For the text-containing cell, return its midpoint in (X, Y) coordinate format. 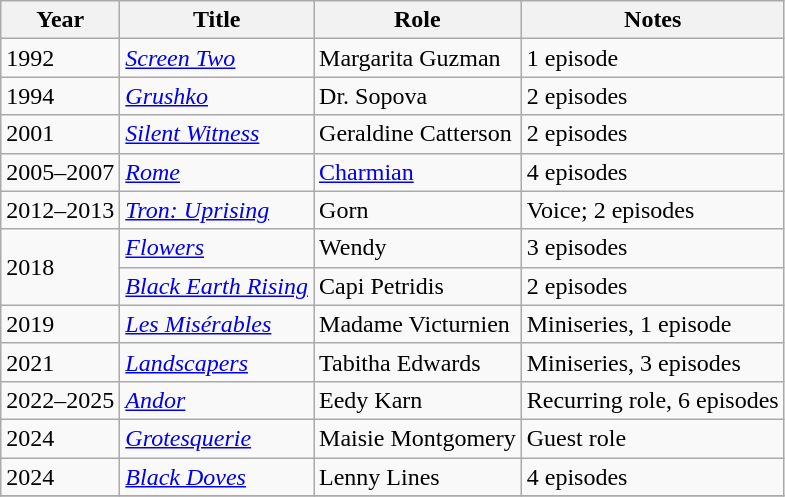
2019 (60, 324)
2021 (60, 362)
Guest role (652, 438)
Recurring role, 6 episodes (652, 400)
3 episodes (652, 248)
Rome (217, 172)
2018 (60, 267)
Charmian (418, 172)
Tabitha Edwards (418, 362)
Eedy Karn (418, 400)
Tron: Uprising (217, 210)
Miniseries, 3 episodes (652, 362)
Les Misérables (217, 324)
Geraldine Catterson (418, 134)
Black Doves (217, 477)
Wendy (418, 248)
Year (60, 20)
Landscapers (217, 362)
Black Earth Rising (217, 286)
Flowers (217, 248)
Dr. Sopova (418, 96)
2012–2013 (60, 210)
Andor (217, 400)
Role (418, 20)
Capi Petridis (418, 286)
1994 (60, 96)
Miniseries, 1 episode (652, 324)
Screen Two (217, 58)
Title (217, 20)
Madame Victurnien (418, 324)
1992 (60, 58)
Notes (652, 20)
Maisie Montgomery (418, 438)
2005–2007 (60, 172)
Voice; 2 episodes (652, 210)
Grotesquerie (217, 438)
2022–2025 (60, 400)
1 episode (652, 58)
Gorn (418, 210)
Lenny Lines (418, 477)
Silent Witness (217, 134)
Grushko (217, 96)
2001 (60, 134)
Margarita Guzman (418, 58)
